From the cell containing the given text, extract its center point as [x, y] coordinate. 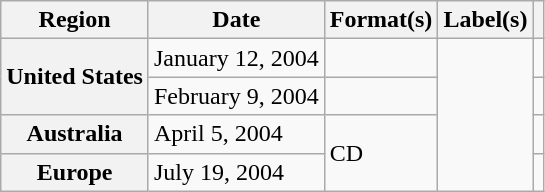
February 9, 2004 [236, 96]
CD [381, 153]
January 12, 2004 [236, 58]
Australia [75, 134]
United States [75, 77]
Region [75, 20]
April 5, 2004 [236, 134]
Europe [75, 172]
Format(s) [381, 20]
Label(s) [486, 20]
Date [236, 20]
July 19, 2004 [236, 172]
